Return the (x, y) coordinate for the center point of the cell that contains the specified text.  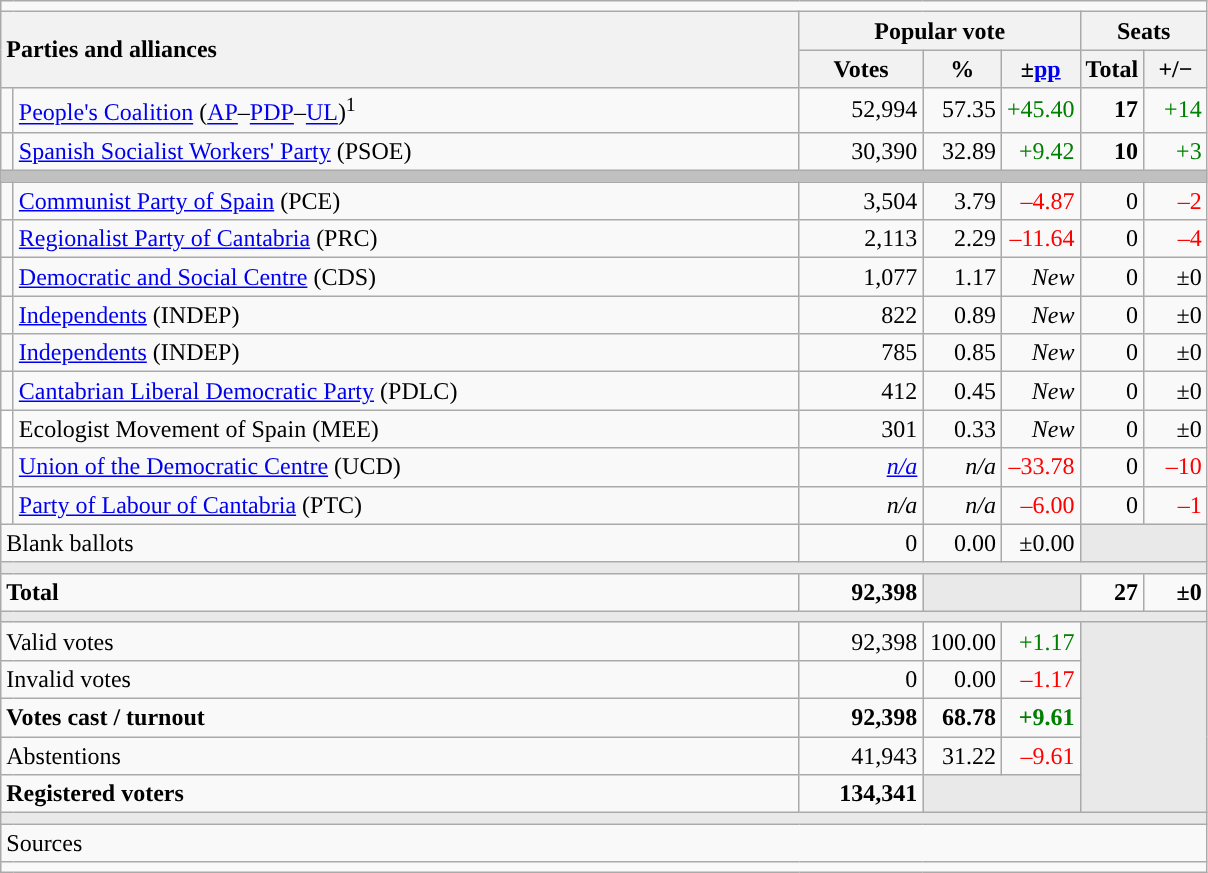
±pp (1040, 69)
27 (1112, 592)
Cantabrian Liberal Democratic Party (PDLC) (406, 391)
–9.61 (1040, 756)
Popular vote (940, 31)
–6.00 (1040, 505)
% (962, 69)
–2 (1176, 201)
1,077 (861, 277)
–4.87 (1040, 201)
Votes cast / turnout (400, 718)
Spanish Socialist Workers' Party (PSOE) (406, 151)
32.89 (962, 151)
People's Coalition (AP–PDP–UL)1 (406, 110)
Regionalist Party of Cantabria (PRC) (406, 239)
31.22 (962, 756)
–11.64 (1040, 239)
+1.17 (1040, 641)
Seats (1144, 31)
±0.00 (1040, 543)
0.33 (962, 429)
52,994 (861, 110)
3.79 (962, 201)
Sources (604, 843)
–33.78 (1040, 467)
+9.61 (1040, 718)
Valid votes (400, 641)
0.89 (962, 315)
100.00 (962, 641)
–10 (1176, 467)
1.17 (962, 277)
Abstentions (400, 756)
2.29 (962, 239)
41,943 (861, 756)
Communist Party of Spain (PCE) (406, 201)
Parties and alliances (400, 50)
–1 (1176, 505)
3,504 (861, 201)
822 (861, 315)
Blank ballots (400, 543)
68.78 (962, 718)
134,341 (861, 794)
Party of Labour of Cantabria (PTC) (406, 505)
Votes (861, 69)
+9.42 (1040, 151)
+14 (1176, 110)
17 (1112, 110)
0.85 (962, 353)
–1.17 (1040, 679)
Ecologist Movement of Spain (MEE) (406, 429)
+3 (1176, 151)
412 (861, 391)
30,390 (861, 151)
+/− (1176, 69)
57.35 (962, 110)
10 (1112, 151)
Registered voters (400, 794)
2,113 (861, 239)
+45.40 (1040, 110)
Union of the Democratic Centre (UCD) (406, 467)
–4 (1176, 239)
Invalid votes (400, 679)
Democratic and Social Centre (CDS) (406, 277)
785 (861, 353)
0.45 (962, 391)
301 (861, 429)
